Provide the [X, Y] coordinate of the cell's center where the given text is located.  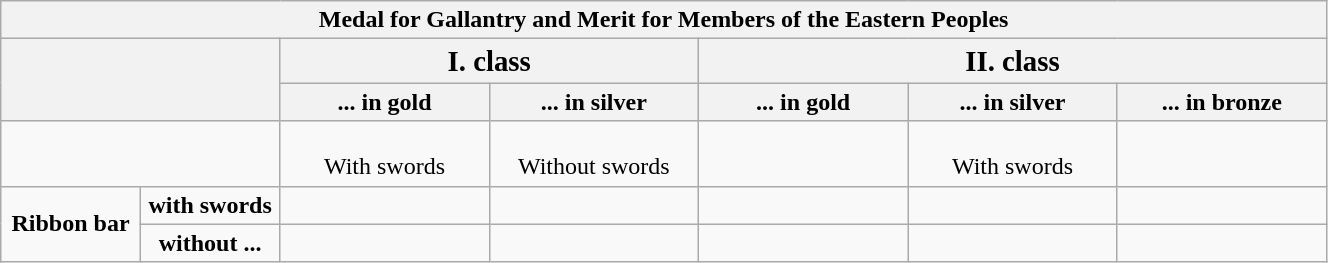
... in bronze [1222, 102]
with swords [210, 205]
I. class [490, 61]
Medal for Gallantry and Merit for Members of the Eastern Peoples [664, 20]
Without swords [594, 154]
II. class [1012, 61]
without ... [210, 243]
Ribbon bar [71, 224]
